Extract the [x, y] coordinate from the center of the cell holding the provided text.  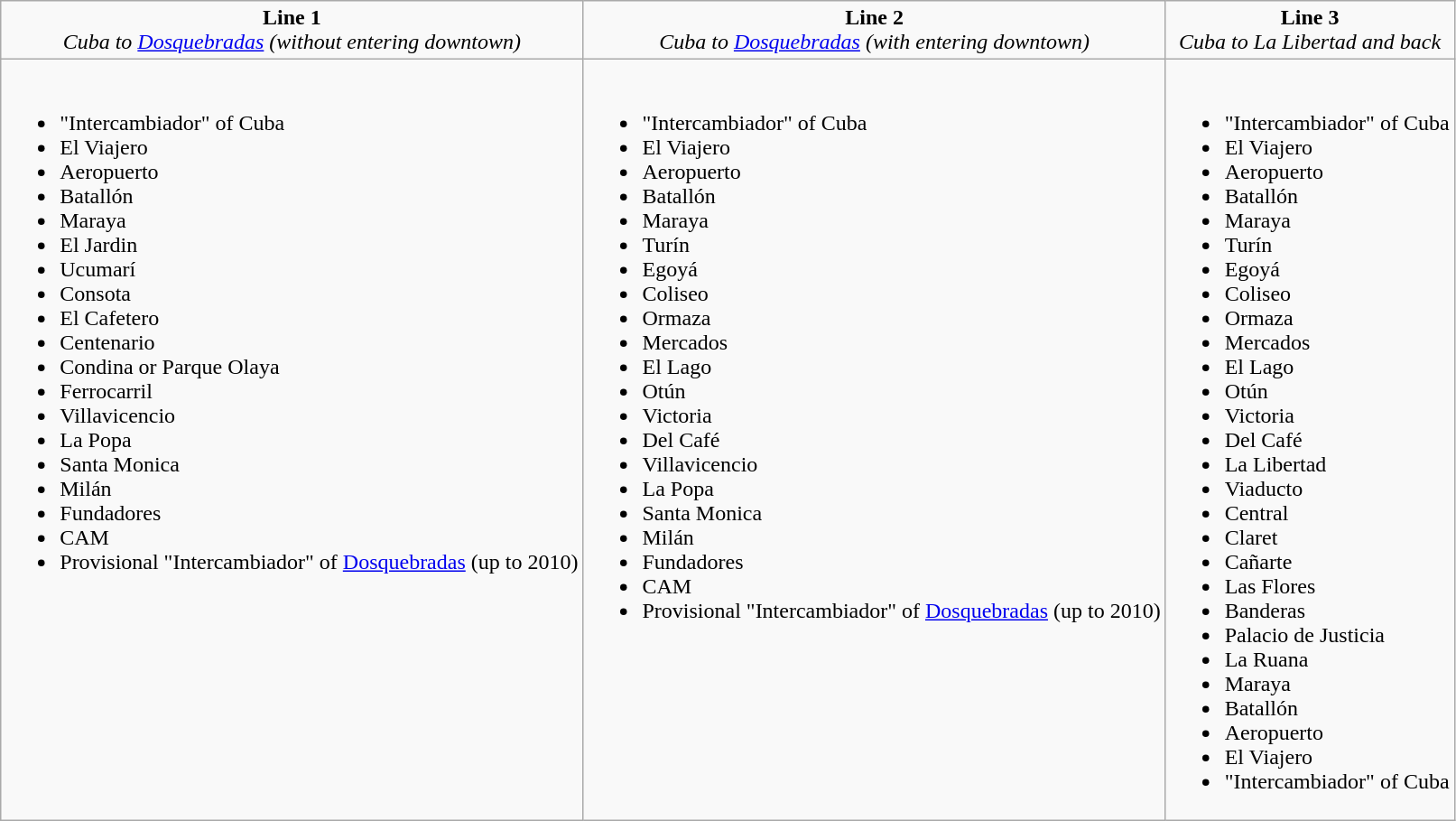
Line 3Cuba to La Libertad and back [1310, 31]
Line 1Cuba to Dosquebradas (without entering downtown) [292, 31]
Line 2Cuba to Dosquebradas (with entering downtown) [874, 31]
